Identify which cell holds the provided text, then report its (X, Y) central coordinate. 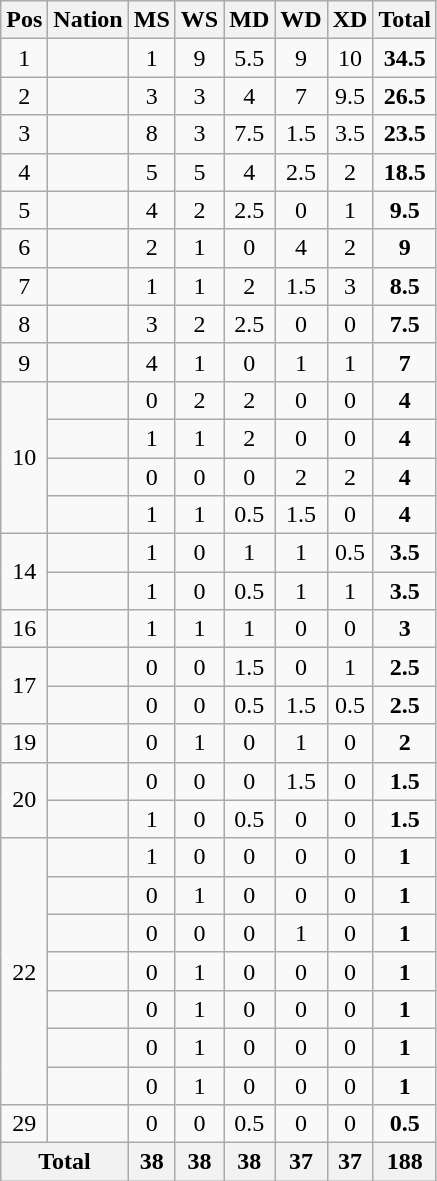
14 (24, 572)
23.5 (405, 134)
34.5 (405, 58)
20 (24, 800)
Pos (24, 20)
18.5 (405, 172)
WS (199, 20)
22 (24, 971)
8.5 (405, 286)
6 (24, 248)
188 (405, 1162)
17 (24, 686)
MS (152, 20)
26.5 (405, 96)
WD (301, 20)
19 (24, 743)
Nation (88, 20)
29 (24, 1124)
MD (250, 20)
5.5 (250, 58)
16 (24, 629)
XD (350, 20)
